Identify which cell holds the provided text, then report its [X, Y] central coordinate. 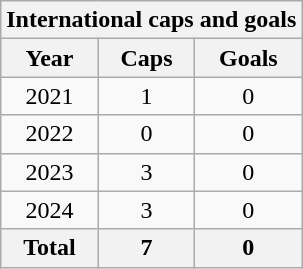
Total [50, 248]
2024 [50, 210]
Year [50, 58]
International caps and goals [152, 20]
2022 [50, 134]
2021 [50, 96]
Goals [248, 58]
7 [146, 248]
Caps [146, 58]
2023 [50, 172]
1 [146, 96]
